Determine the (x, y) coordinate at the center of the cell enclosing the given text.  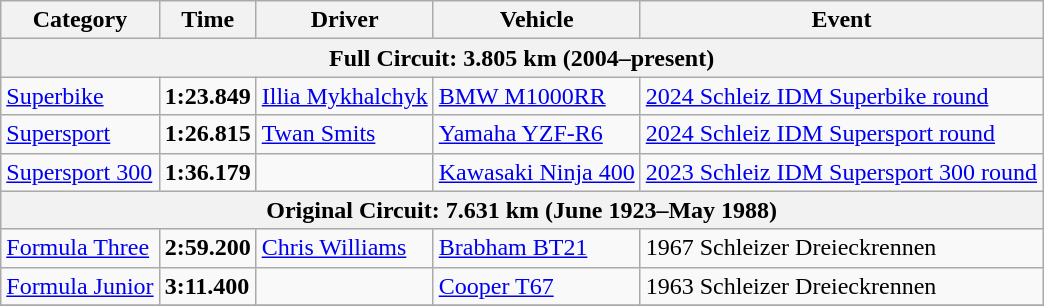
Driver (344, 20)
2024 Schleiz IDM Supersport round (841, 134)
1:36.179 (208, 172)
Vehicle (536, 20)
2023 Schleiz IDM Supersport 300 round (841, 172)
2024 Schleiz IDM Superbike round (841, 96)
Supersport (80, 134)
BMW M1000RR (536, 96)
Chris Williams (344, 248)
1967 Schleizer Dreieckrennen (841, 248)
Formula Three (80, 248)
Brabham BT21 (536, 248)
Time (208, 20)
Full Circuit: 3.805 km (2004–present) (522, 58)
Superbike (80, 96)
1:23.849 (208, 96)
Category (80, 20)
2:59.200 (208, 248)
Yamaha YZF-R6 (536, 134)
Original Circuit: 7.631 km (June 1923–May 1988) (522, 210)
Event (841, 20)
Twan Smits (344, 134)
3:11.400 (208, 286)
Cooper T67 (536, 286)
1963 Schleizer Dreieckrennen (841, 286)
Formula Junior (80, 286)
Illia Mykhalchyk (344, 96)
Supersport 300 (80, 172)
Kawasaki Ninja 400 (536, 172)
1:26.815 (208, 134)
